For the text-containing cell, return its midpoint in [x, y] coordinate format. 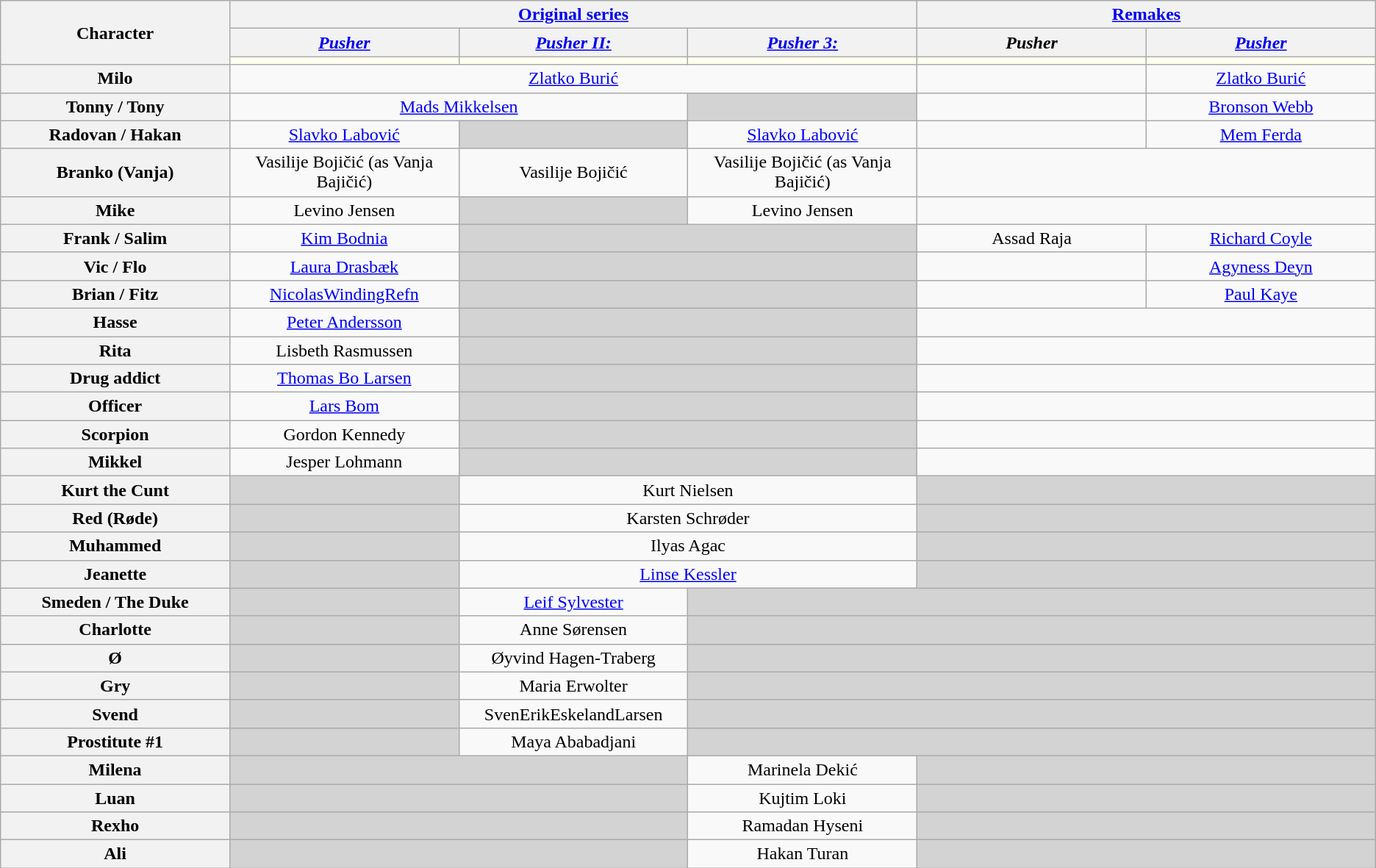
Lisbeth Rasmussen [344, 351]
Jeanette [115, 574]
Mikkel [115, 462]
Brian / Fitz [115, 294]
Frank / Salim [115, 238]
Pusher II: [573, 43]
Muhammed [115, 546]
SvenErikEskelandLarsen [573, 714]
Agyness Deyn [1261, 266]
Kujtim Loki [803, 797]
Smeden / The Duke [115, 602]
Marinela Dekić [803, 770]
Drug addict [115, 379]
Mads Mikkelsen [459, 107]
Prostitute #1 [115, 742]
Milo [115, 79]
Leif Sylvester [573, 602]
Hakan Turan [803, 854]
Luan [115, 797]
Maya Ababadjani [573, 742]
Richard Coyle [1261, 238]
Peter Andersson [344, 322]
Officer [115, 406]
Original series [573, 15]
Radovan / Hakan [115, 134]
Gordon Kennedy [344, 434]
Ilyas Agac [688, 546]
Laura Drasbæk [344, 266]
Charlotte [115, 630]
Lars Bom [344, 406]
Ali [115, 854]
Rita [115, 351]
Maria Erwolter [573, 686]
Kim Bodnia [344, 238]
NicolasWindingRefn [344, 294]
Branko (Vanja) [115, 172]
Hasse [115, 322]
Kurt the Cunt [115, 490]
Vasilije Bojičić [573, 172]
Mike [115, 210]
Tonny / Tony [115, 107]
Vic / Flo [115, 266]
Character [115, 32]
Rexho [115, 826]
Scorpion [115, 434]
Linse Kessler [688, 574]
Anne Sørensen [573, 630]
Ø [115, 658]
Mem Ferda [1261, 134]
Assad Raja [1032, 238]
Remakes [1147, 15]
Kurt Nielsen [688, 490]
Thomas Bo Larsen [344, 379]
Paul Kaye [1261, 294]
Bronson Webb [1261, 107]
Jesper Lohmann [344, 462]
Red (Røde) [115, 518]
Gry [115, 686]
Pusher 3: [803, 43]
Ramadan Hyseni [803, 826]
Øyvind Hagen-Traberg [573, 658]
Karsten Schrøder [688, 518]
Svend [115, 714]
Milena [115, 770]
